From the cell containing the given text, extract its center point as [x, y] coordinate. 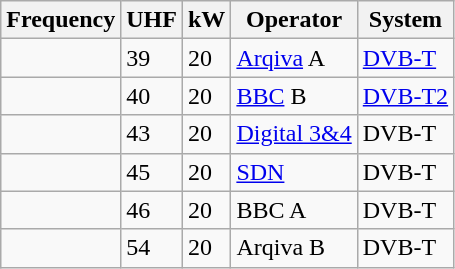
UHF [152, 20]
40 [152, 96]
39 [152, 58]
SDN [294, 172]
Arqiva B [294, 248]
Frequency [61, 20]
43 [152, 134]
System [405, 20]
Digital 3&4 [294, 134]
Arqiva A [294, 58]
45 [152, 172]
DVB-T2 [405, 96]
BBC B [294, 96]
46 [152, 210]
54 [152, 248]
kW [206, 20]
BBC A [294, 210]
Operator [294, 20]
